Extract the [X, Y] coordinate from the center of the cell holding the provided text.  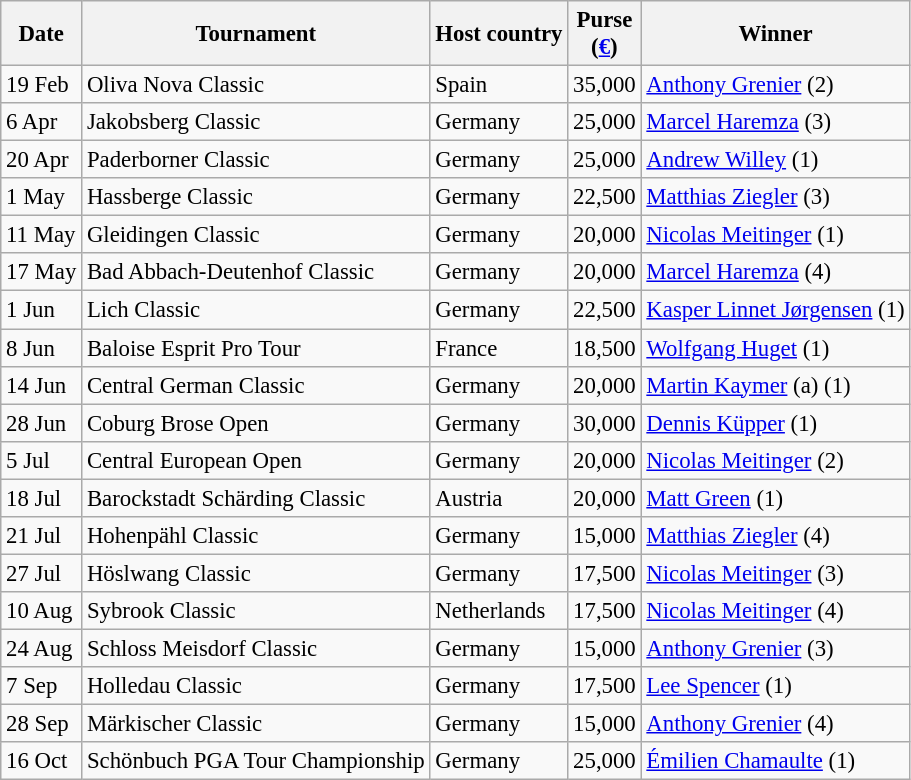
19 Feb [42, 85]
27 Jul [42, 573]
Spain [499, 85]
Host country [499, 34]
Date [42, 34]
Andrew Willey (1) [776, 160]
Coburg Brose Open [256, 423]
Dennis Küpper (1) [776, 423]
Tournament [256, 34]
Holledau Classic [256, 686]
Schloss Meisdorf Classic [256, 648]
8 Jun [42, 348]
28 Jun [42, 423]
21 Jul [42, 536]
Anthony Grenier (4) [776, 724]
Émilien Chamaulte (1) [776, 761]
5 Jul [42, 460]
Baloise Esprit Pro Tour [256, 348]
10 Aug [42, 611]
Nicolas Meitinger (1) [776, 235]
Central German Classic [256, 385]
1 Jun [42, 310]
Barockstadt Schärding Classic [256, 498]
35,000 [604, 85]
Sybrook Classic [256, 611]
18,500 [604, 348]
Anthony Grenier (3) [776, 648]
Marcel Haremza (4) [776, 273]
Gleidingen Classic [256, 235]
Matt Green (1) [776, 498]
Martin Kaymer (a) (1) [776, 385]
14 Jun [42, 385]
28 Sep [42, 724]
Nicolas Meitinger (3) [776, 573]
1 May [42, 197]
Paderborner Classic [256, 160]
30,000 [604, 423]
Anthony Grenier (2) [776, 85]
Märkischer Classic [256, 724]
Kasper Linnet Jørgensen (1) [776, 310]
Purse(€) [604, 34]
18 Jul [42, 498]
17 May [42, 273]
Netherlands [499, 611]
Lich Classic [256, 310]
Jakobsberg Classic [256, 122]
11 May [42, 235]
7 Sep [42, 686]
6 Apr [42, 122]
24 Aug [42, 648]
Oliva Nova Classic [256, 85]
Höslwang Classic [256, 573]
Austria [499, 498]
Matthias Ziegler (4) [776, 536]
Wolfgang Huget (1) [776, 348]
16 Oct [42, 761]
Hohenpähl Classic [256, 536]
Nicolas Meitinger (2) [776, 460]
Schönbuch PGA Tour Championship [256, 761]
Central European Open [256, 460]
Bad Abbach-Deutenhof Classic [256, 273]
France [499, 348]
Winner [776, 34]
Marcel Haremza (3) [776, 122]
20 Apr [42, 160]
Hassberge Classic [256, 197]
Matthias Ziegler (3) [776, 197]
Nicolas Meitinger (4) [776, 611]
Lee Spencer (1) [776, 686]
